Extract the [x, y] coordinate from the center of the cell holding the provided text.  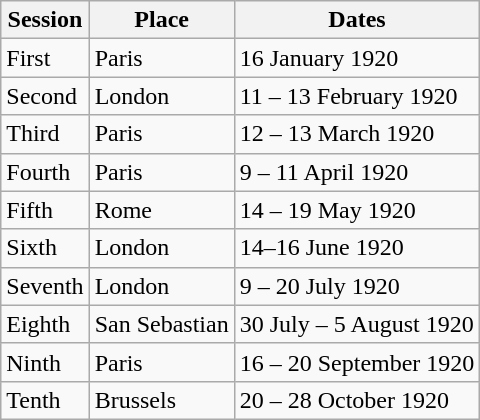
14 – 19 May 1920 [357, 210]
Session [45, 20]
Rome [162, 210]
Third [45, 134]
Second [45, 96]
30 July – 5 August 1920 [357, 324]
14–16 June 1920 [357, 248]
Place [162, 20]
20 – 28 October 1920 [357, 400]
Ninth [45, 362]
Fourth [45, 172]
11 – 13 February 1920 [357, 96]
First [45, 58]
Fifth [45, 210]
16 January 1920 [357, 58]
Tenth [45, 400]
9 – 11 April 1920 [357, 172]
San Sebastian [162, 324]
12 – 13 March 1920 [357, 134]
Seventh [45, 286]
Sixth [45, 248]
Brussels [162, 400]
Dates [357, 20]
16 – 20 September 1920 [357, 362]
Eighth [45, 324]
9 – 20 July 1920 [357, 286]
